Output the (X, Y) coordinate of the center of the cell containing the given text.  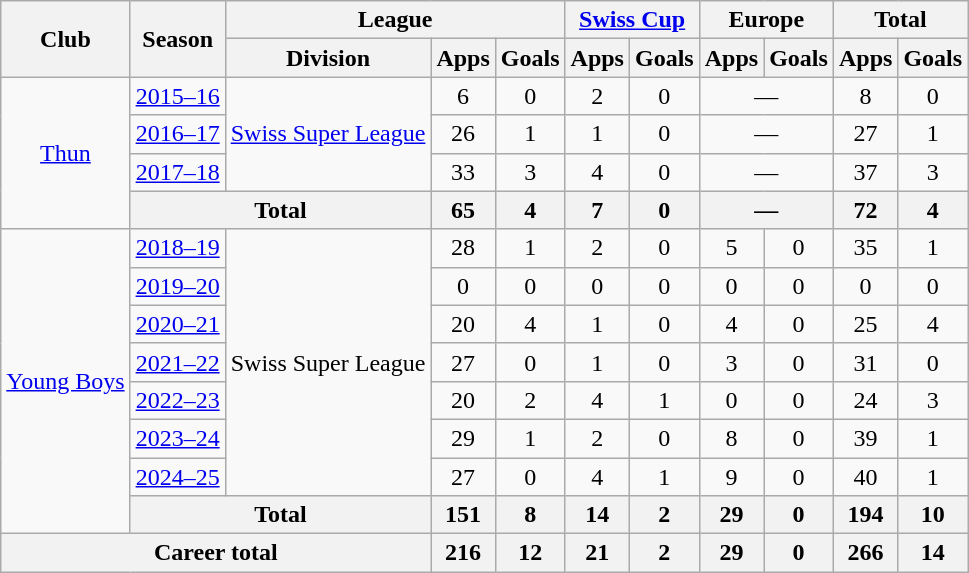
10 (933, 515)
5 (731, 248)
2018–19 (178, 248)
Swiss Cup (632, 20)
2021–22 (178, 362)
33 (463, 172)
Career total (216, 553)
2023–24 (178, 438)
26 (463, 134)
40 (865, 477)
Season (178, 39)
Club (66, 39)
2015–16 (178, 96)
6 (463, 96)
194 (865, 515)
72 (865, 210)
39 (865, 438)
League (395, 20)
35 (865, 248)
31 (865, 362)
2016–17 (178, 134)
2022–23 (178, 400)
2019–20 (178, 286)
2020–21 (178, 324)
28 (463, 248)
9 (731, 477)
Division (328, 58)
12 (530, 553)
24 (865, 400)
2024–25 (178, 477)
Europe (766, 20)
37 (865, 172)
Thun (66, 153)
65 (463, 210)
216 (463, 553)
2017–18 (178, 172)
21 (597, 553)
Young Boys (66, 381)
151 (463, 515)
25 (865, 324)
266 (865, 553)
7 (597, 210)
